Locate the cell with the specified text and output its (x, y) center coordinate. 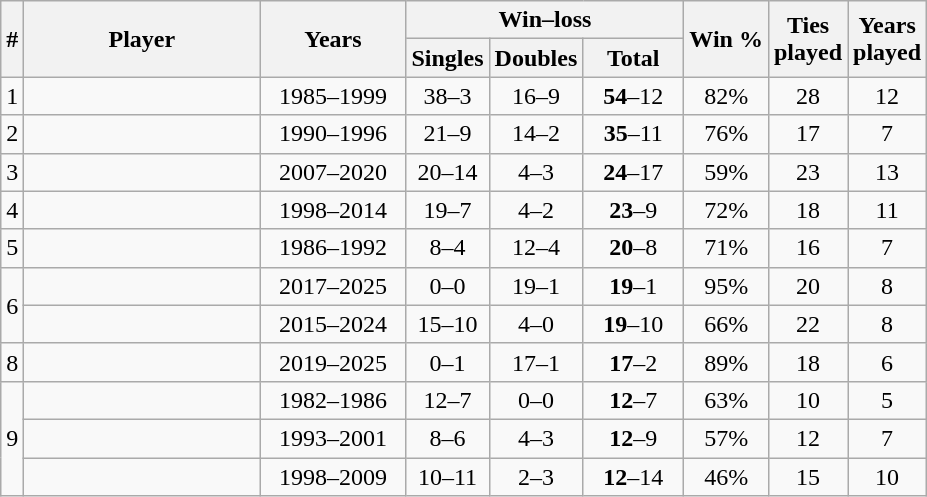
38–3 (448, 96)
2019–2025 (333, 362)
1998–2014 (333, 210)
14–2 (536, 134)
12–4 (536, 248)
1982–1986 (333, 400)
16 (808, 248)
21–9 (448, 134)
17 (808, 134)
57% (726, 438)
46% (726, 477)
15–10 (448, 324)
19–10 (634, 324)
Years (333, 39)
4–2 (536, 210)
59% (726, 172)
1990–1996 (333, 134)
12–14 (634, 477)
9 (12, 438)
17–1 (536, 362)
0–1 (448, 362)
1986–1992 (333, 248)
1 (12, 96)
Tiesplayed (808, 39)
Win–loss (545, 20)
4 (12, 210)
Doubles (536, 58)
20 (808, 286)
10–11 (448, 477)
2017–2025 (333, 286)
1998–2009 (333, 477)
16–9 (536, 96)
20–8 (634, 248)
63% (726, 400)
28 (808, 96)
24–17 (634, 172)
Player (142, 39)
54–12 (634, 96)
1993–2001 (333, 438)
2015–2024 (333, 324)
3 (12, 172)
2 (12, 134)
19–7 (448, 210)
2007–2020 (333, 172)
2–3 (536, 477)
13 (888, 172)
95% (726, 286)
Yearsplayed (888, 39)
12–9 (634, 438)
Total (634, 58)
11 (888, 210)
# (12, 39)
35–11 (634, 134)
23–9 (634, 210)
Singles (448, 58)
76% (726, 134)
72% (726, 210)
82% (726, 96)
23 (808, 172)
89% (726, 362)
20–14 (448, 172)
4–0 (536, 324)
17–2 (634, 362)
66% (726, 324)
71% (726, 248)
1985–1999 (333, 96)
8–4 (448, 248)
8–6 (448, 438)
22 (808, 324)
15 (808, 477)
Win % (726, 39)
